Identify which cell holds the provided text, then report its (X, Y) central coordinate. 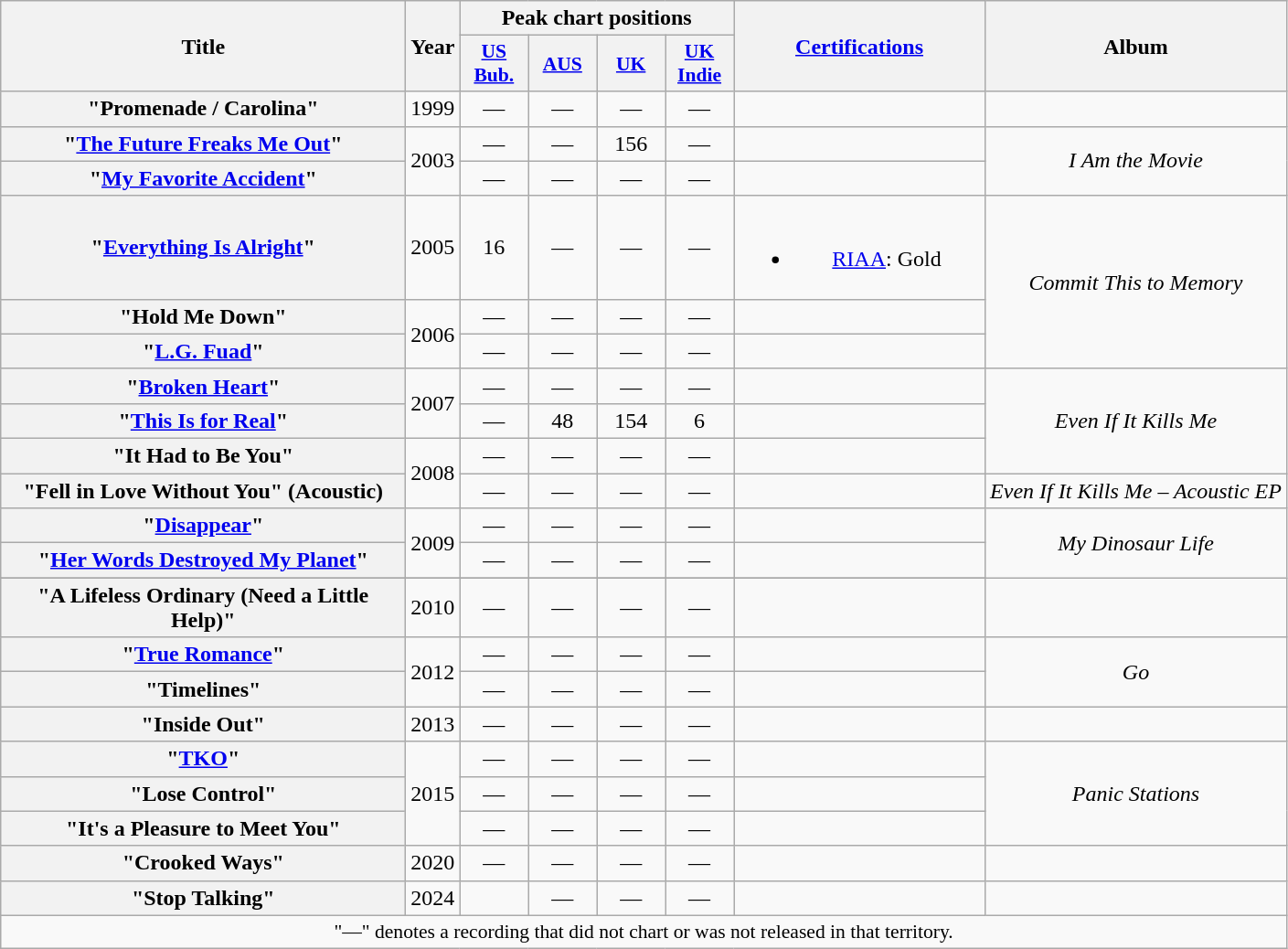
"Promenade / Carolina" (203, 109)
16 (494, 247)
2010 (433, 607)
"It Had to Be You" (203, 455)
"TKO" (203, 759)
48 (563, 421)
"L.G. Fuad" (203, 351)
"Crooked Ways" (203, 863)
2006 (433, 334)
"Her Words Destroyed My Planet" (203, 560)
6 (700, 421)
USBub. (494, 64)
"Hold Me Down" (203, 316)
Album (1136, 46)
UKIndie (700, 64)
"True Romance" (203, 655)
"Everything Is Alright" (203, 247)
"A Lifeless Ordinary (Need a Little Help)" (203, 607)
RIAA: Gold (859, 247)
2003 (433, 161)
"It's a Pleasure to Meet You" (203, 828)
"Stop Talking" (203, 898)
2024 (433, 898)
"Fell in Love Without You" (Acoustic) (203, 491)
"Inside Out" (203, 724)
"Lose Control" (203, 794)
"Timelines" (203, 689)
2007 (433, 403)
2012 (433, 672)
"This Is for Real" (203, 421)
Even If It Kills Me – Acoustic EP (1136, 491)
Title (203, 46)
1999 (433, 109)
"Disappear" (203, 526)
"My Favorite Accident" (203, 178)
2013 (433, 724)
2008 (433, 473)
Go (1136, 672)
2009 (433, 543)
UK (631, 64)
2005 (433, 247)
Even If It Kills Me (1136, 421)
156 (631, 144)
Peak chart positions (597, 18)
Panic Stations (1136, 794)
2020 (433, 863)
AUS (563, 64)
"The Future Freaks Me Out" (203, 144)
Certifications (859, 46)
Commit This to Memory (1136, 282)
I Am the Movie (1136, 161)
Year (433, 46)
"Broken Heart" (203, 386)
2015 (433, 794)
154 (631, 421)
My Dinosaur Life (1136, 543)
"—" denotes a recording that did not chart or was not released in that territory. (644, 932)
